Find where the given text appears and provide that cell's center as (X, Y) coordinate. 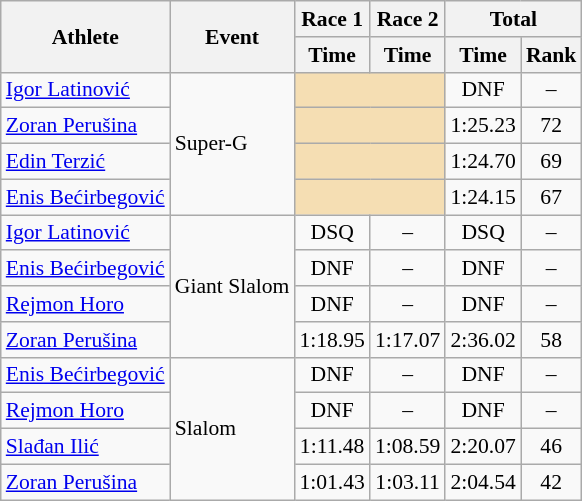
Giant Slalom (232, 286)
69 (552, 162)
1:24.15 (482, 197)
1:01.43 (332, 482)
1:24.70 (482, 162)
1:03.11 (408, 482)
Total (513, 19)
1:17.07 (408, 340)
1:08.59 (408, 447)
72 (552, 126)
Athlete (86, 36)
2:04.54 (482, 482)
Race 2 (408, 19)
Race 1 (332, 19)
2:20.07 (482, 447)
1:11.48 (332, 447)
46 (552, 447)
Rank (552, 55)
1:25.23 (482, 126)
67 (552, 197)
Event (232, 36)
Slađan Ilić (86, 447)
58 (552, 340)
Super-G (232, 143)
Edin Terzić (86, 162)
1:18.95 (332, 340)
Slalom (232, 428)
42 (552, 482)
2:36.02 (482, 340)
